Locate the cell with the specified text and output its [x, y] center coordinate. 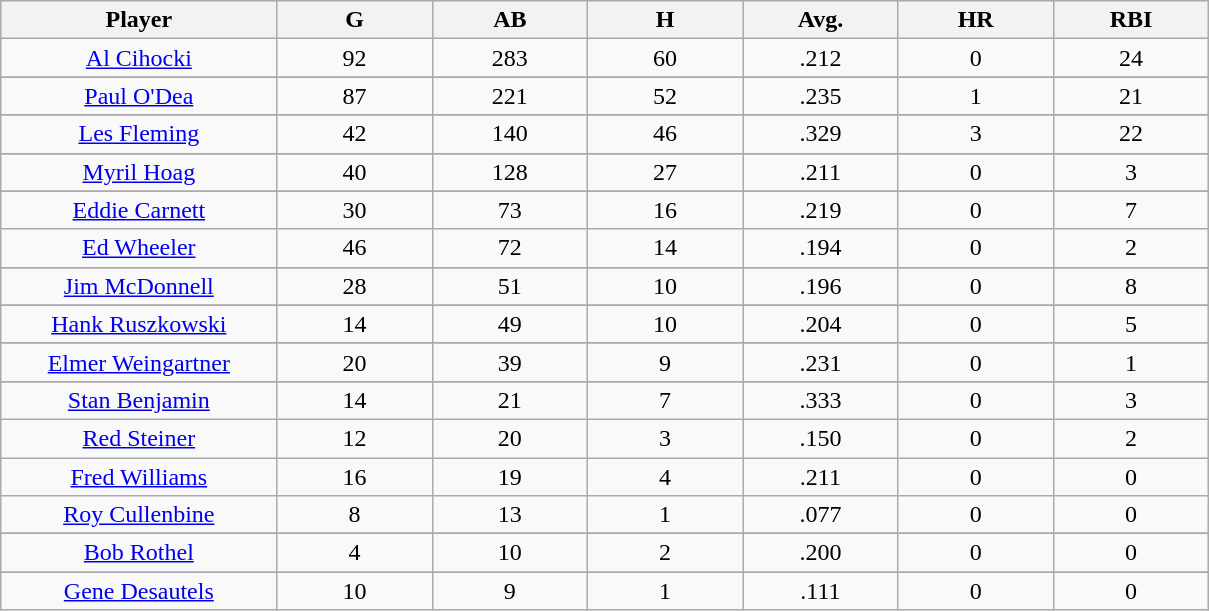
AB [510, 20]
140 [510, 134]
24 [1130, 58]
39 [510, 362]
87 [354, 96]
.235 [820, 96]
73 [510, 210]
28 [354, 286]
Gene Desautels [139, 591]
128 [510, 172]
.212 [820, 58]
Player [139, 20]
12 [354, 438]
40 [354, 172]
Hank Ruszkowski [139, 324]
Paul O'Dea [139, 96]
13 [510, 515]
51 [510, 286]
.333 [820, 400]
22 [1130, 134]
283 [510, 58]
92 [354, 58]
Fred Williams [139, 477]
Roy Cullenbine [139, 515]
.111 [820, 591]
H [664, 20]
19 [510, 477]
Stan Benjamin [139, 400]
.194 [820, 248]
.231 [820, 362]
HR [976, 20]
Avg. [820, 20]
52 [664, 96]
.196 [820, 286]
Al Cihocki [139, 58]
42 [354, 134]
221 [510, 96]
72 [510, 248]
.329 [820, 134]
Elmer Weingartner [139, 362]
Ed Wheeler [139, 248]
.200 [820, 553]
60 [664, 58]
30 [354, 210]
.204 [820, 324]
.219 [820, 210]
.150 [820, 438]
RBI [1130, 20]
49 [510, 324]
27 [664, 172]
Bob Rothel [139, 553]
Eddie Carnett [139, 210]
Red Steiner [139, 438]
G [354, 20]
Les Fleming [139, 134]
.077 [820, 515]
5 [1130, 324]
Myril Hoag [139, 172]
Jim McDonnell [139, 286]
